Determine the (x, y) coordinate at the center of the cell enclosing the given text.  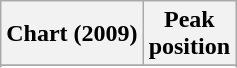
Chart (2009) (72, 34)
Peakposition (189, 34)
